Find where the given text appears and provide that cell's center as [x, y] coordinate. 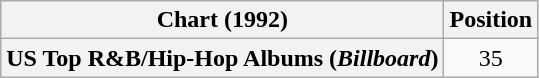
Chart (1992) [222, 20]
Position [491, 20]
35 [491, 58]
US Top R&B/Hip-Hop Albums (Billboard) [222, 58]
